Find where the given text appears and provide that cell's center as (x, y) coordinate. 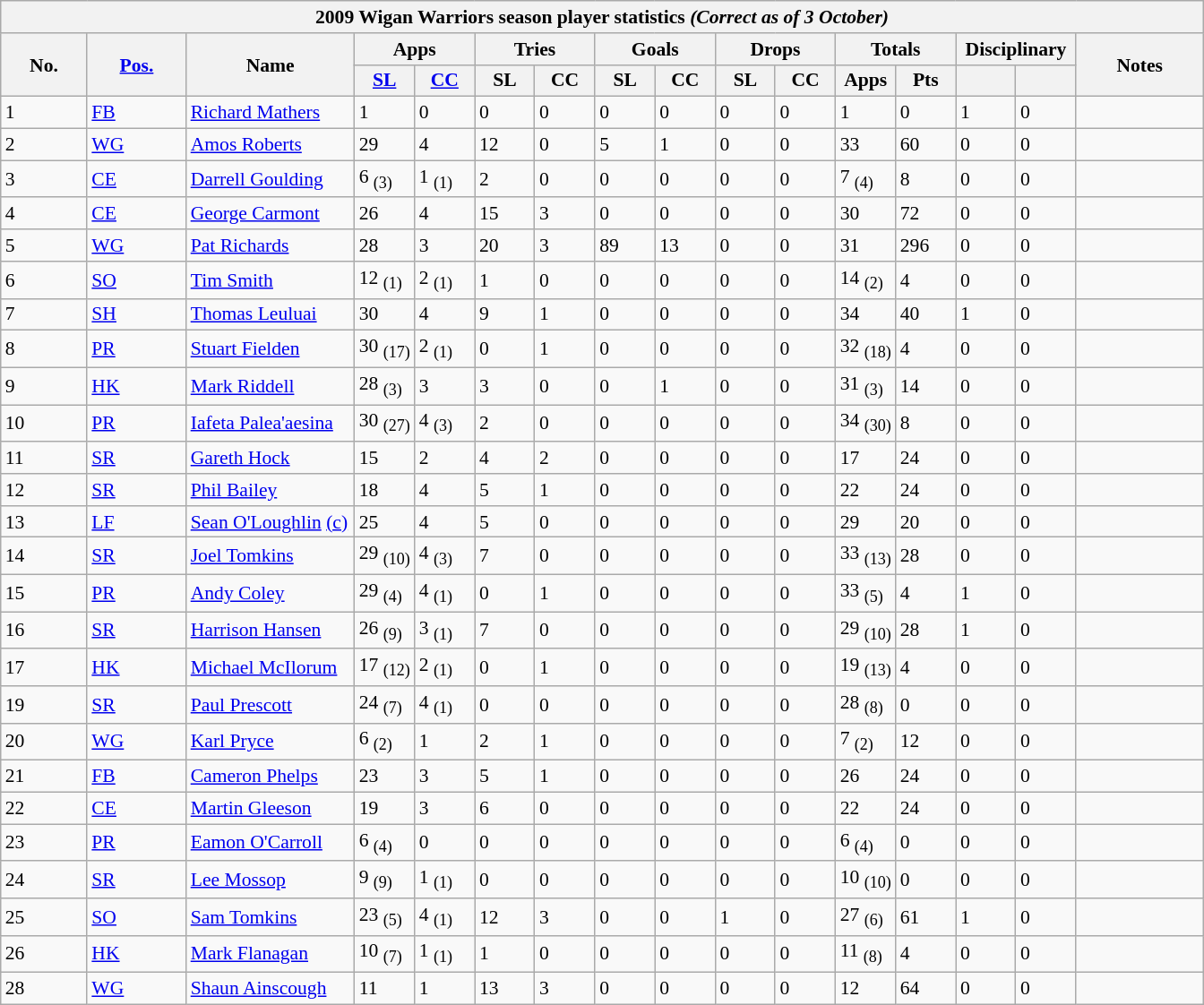
28 (3) (385, 385)
61 (926, 917)
14 (2) (865, 279)
Sam Tomkins (271, 917)
Mark Flanagan (271, 953)
89 (625, 245)
Joel Tomkins (271, 555)
Tim Smith (271, 279)
72 (926, 214)
17 (12) (385, 668)
29 (4) (385, 593)
7 (4) (865, 179)
Shaun Ainscough (271, 989)
28 (8) (865, 704)
Mark Riddell (271, 385)
Iafeta Palea'aesina (271, 423)
18 (385, 490)
7 (2) (865, 742)
Totals (896, 49)
Pts (926, 81)
Notes (1139, 64)
6 (2) (385, 742)
34 (865, 314)
Richard Mathers (271, 113)
30 (17) (385, 349)
Michael McIlorum (271, 668)
26 (9) (385, 631)
LF (136, 522)
Name (271, 64)
Disciplinary (1016, 49)
16 (45, 631)
296 (926, 245)
Amos Roberts (271, 145)
Goals (655, 49)
Tries (535, 49)
Paul Prescott (271, 704)
9 (9) (385, 880)
SH (136, 314)
Gareth Hock (271, 458)
Andy Coley (271, 593)
34 (30) (865, 423)
10 (45, 423)
3 (1) (444, 631)
Pat Richards (271, 245)
12 (1) (385, 279)
6 (3) (385, 179)
Cameron Phelps (271, 777)
Phil Bailey (271, 490)
64 (926, 989)
10 (7) (385, 953)
40 (926, 314)
Drops (775, 49)
31 (3) (865, 385)
Stuart Fielden (271, 349)
33 (13) (865, 555)
24 (7) (385, 704)
2009 Wigan Warriors season player statistics (Correct as of 3 October) (602, 17)
No. (45, 64)
Sean O'Loughlin (c) (271, 522)
Martin Gleeson (271, 808)
60 (926, 145)
32 (18) (865, 349)
30 (27) (385, 423)
Eamon O'Carroll (271, 842)
George Carmont (271, 214)
Harrison Hansen (271, 631)
Pos. (136, 64)
27 (6) (865, 917)
31 (865, 245)
23 (5) (385, 917)
11 (8) (865, 953)
Karl Pryce (271, 742)
Lee Mossop (271, 880)
21 (45, 777)
10 (10) (865, 880)
19 (13) (865, 668)
Thomas Leuluai (271, 314)
33 (865, 145)
33 (5) (865, 593)
Darrell Goulding (271, 179)
